Pinpoint the cell where the given text exists, returning its [x, y] midpoint coordinate. 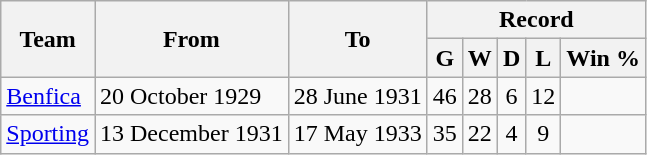
9 [544, 134]
D [511, 58]
4 [511, 134]
35 [444, 134]
22 [480, 134]
46 [444, 96]
Record [536, 20]
13 December 1931 [191, 134]
12 [544, 96]
6 [511, 96]
G [444, 58]
Sporting [48, 134]
To [358, 39]
28 [480, 96]
17 May 1933 [358, 134]
W [480, 58]
28 June 1931 [358, 96]
Team [48, 39]
20 October 1929 [191, 96]
From [191, 39]
L [544, 58]
Win % [604, 58]
Benfica [48, 96]
